Determine the [x, y] coordinate at the center of the cell enclosing the given text.  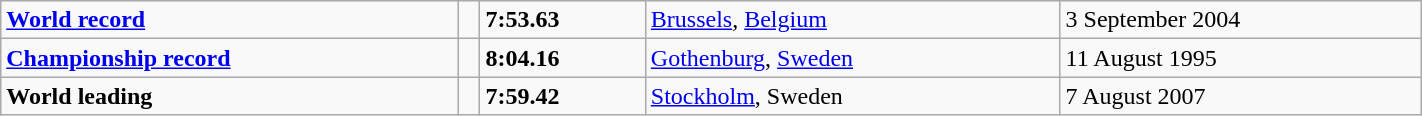
7 August 2007 [1240, 96]
11 August 1995 [1240, 58]
7:59.42 [562, 96]
7:53.63 [562, 20]
8:04.16 [562, 58]
World leading [230, 96]
World record [230, 20]
Brussels, Belgium [852, 20]
3 September 2004 [1240, 20]
Championship record [230, 58]
Stockholm, Sweden [852, 96]
Gothenburg, Sweden [852, 58]
